Identify which cell holds the provided text, then report its (X, Y) central coordinate. 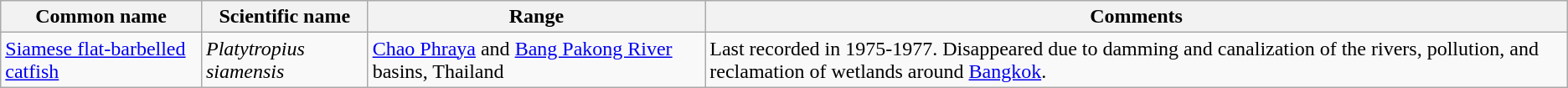
Siamese flat-barbelled catfish (101, 60)
Range (536, 17)
Last recorded in 1975-1977. Disappeared due to damming and canalization of the rivers, pollution, and reclamation of wetlands around Bangkok. (1137, 60)
Chao Phraya and Bang Pakong River basins, Thailand (536, 60)
Common name (101, 17)
Scientific name (285, 17)
Platytropius siamensis (285, 60)
Comments (1137, 17)
